Locate the cell with the specified text and output its [X, Y] center coordinate. 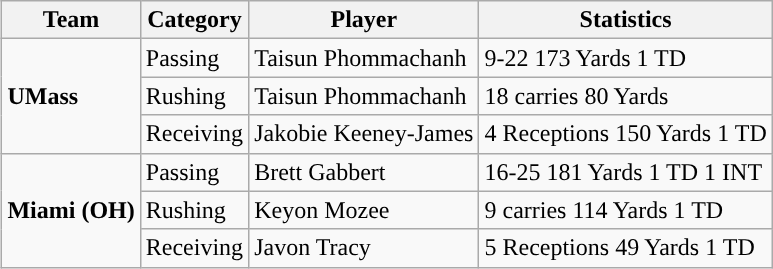
Player [364, 20]
Category [194, 20]
Team [71, 20]
Miami (OH) [71, 210]
Javon Tracy [364, 248]
Statistics [626, 20]
UMass [71, 96]
9-22 173 Yards 1 TD [626, 58]
Brett Gabbert [364, 172]
5 Receptions 49 Yards 1 TD [626, 248]
16-25 181 Yards 1 TD 1 INT [626, 172]
18 carries 80 Yards [626, 96]
9 carries 114 Yards 1 TD [626, 210]
4 Receptions 150 Yards 1 TD [626, 134]
Keyon Mozee [364, 210]
Jakobie Keeney-James [364, 134]
